Scan for the cell matching the given text and deliver its (X, Y) coordinate at center. 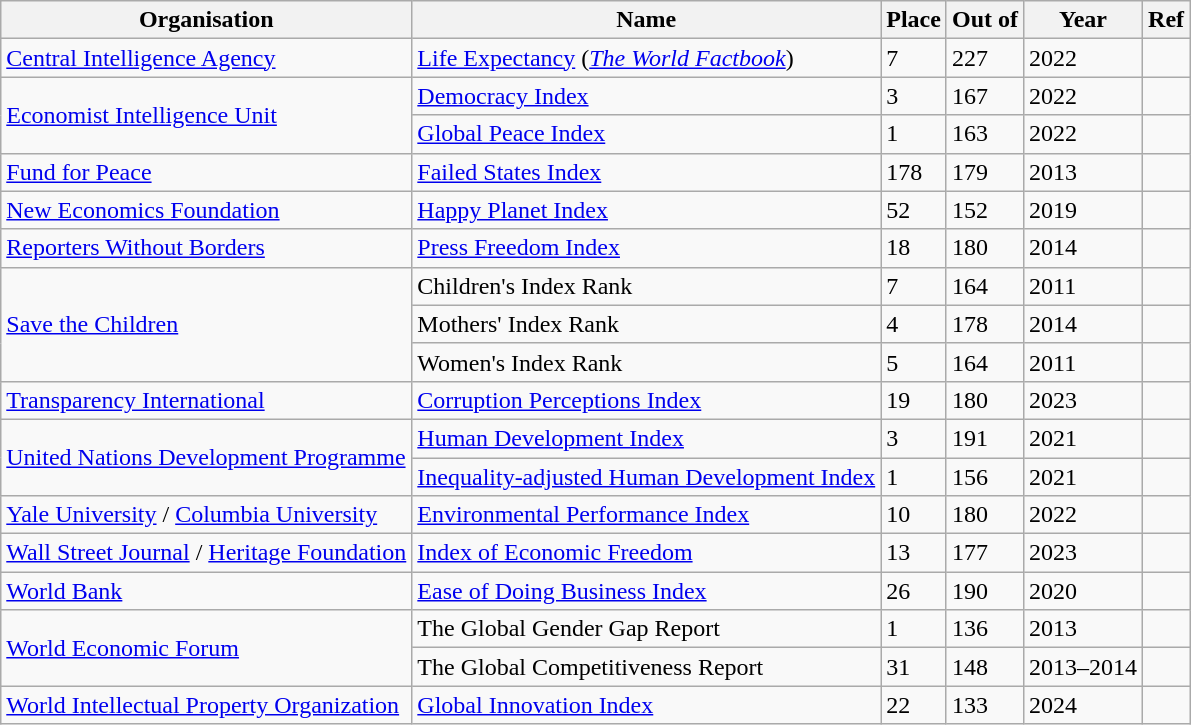
Children's Index Rank (646, 286)
2024 (1082, 705)
18 (914, 248)
133 (984, 705)
5 (914, 362)
2013–2014 (1082, 667)
10 (914, 515)
191 (984, 438)
156 (984, 477)
52 (914, 210)
Wall Street Journal / Heritage Foundation (206, 553)
26 (914, 591)
19 (914, 400)
The Global Gender Gap Report (646, 629)
The Global Competitiveness Report (646, 667)
Corruption Perceptions Index (646, 400)
Index of Economic Freedom (646, 553)
Place (914, 20)
2020 (1082, 591)
179 (984, 172)
Ref (1166, 20)
Life Expectancy (The World Factbook) (646, 58)
Failed States Index (646, 172)
Fund for Peace (206, 172)
148 (984, 667)
Central Intelligence Agency (206, 58)
Mothers' Index Rank (646, 324)
New Economics Foundation (206, 210)
Happy Planet Index (646, 210)
Out of (984, 20)
136 (984, 629)
227 (984, 58)
Human Development Index (646, 438)
152 (984, 210)
Global Innovation Index (646, 705)
13 (914, 553)
Democracy Index (646, 96)
22 (914, 705)
190 (984, 591)
Inequality-adjusted Human Development Index (646, 477)
Name (646, 20)
United Nations Development Programme (206, 457)
163 (984, 134)
Save the Children (206, 324)
2019 (1082, 210)
Environmental Performance Index (646, 515)
Transparency International (206, 400)
Organisation (206, 20)
167 (984, 96)
Women's Index Rank (646, 362)
Reporters Without Borders (206, 248)
Ease of Doing Business Index (646, 591)
Global Peace Index (646, 134)
World Economic Forum (206, 648)
Year (1082, 20)
31 (914, 667)
World Intellectual Property Organization (206, 705)
Yale University / Columbia University (206, 515)
Press Freedom Index (646, 248)
177 (984, 553)
4 (914, 324)
Economist Intelligence Unit (206, 115)
World Bank (206, 591)
